Extract the [X, Y] coordinate from the center of the cell holding the provided text.  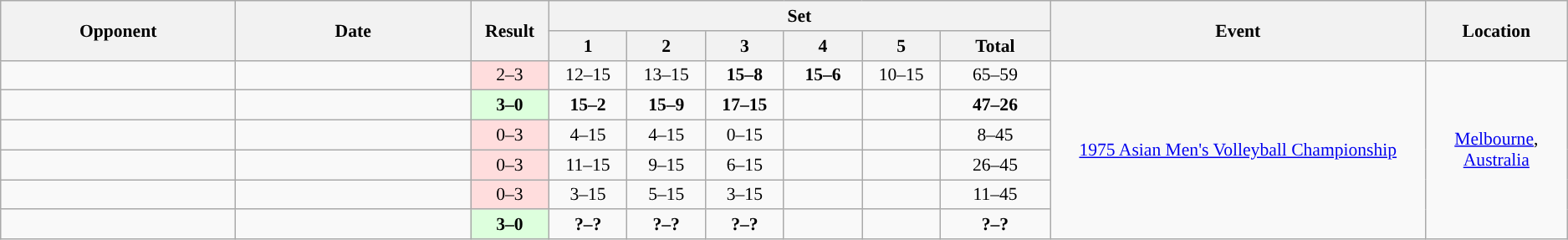
4 [823, 46]
Event [1239, 30]
5 [901, 46]
15–9 [667, 105]
13–15 [667, 75]
5–15 [667, 195]
15–6 [823, 75]
11–15 [588, 165]
Melbourne, Australia [1497, 150]
26–45 [995, 165]
2–3 [510, 75]
15–2 [588, 105]
3 [745, 46]
2 [667, 46]
10–15 [901, 75]
Date [353, 30]
6–15 [745, 165]
9–15 [667, 165]
Total [995, 46]
17–15 [745, 105]
1 [588, 46]
Set [799, 16]
8–45 [995, 135]
12–15 [588, 75]
Opponent [119, 30]
47–26 [995, 105]
65–59 [995, 75]
15–8 [745, 75]
1975 Asian Men's Volleyball Championship [1239, 150]
Location [1497, 30]
Result [510, 30]
11–45 [995, 195]
0–15 [745, 135]
